Scan for the cell matching the given text and deliver its (X, Y) coordinate at center. 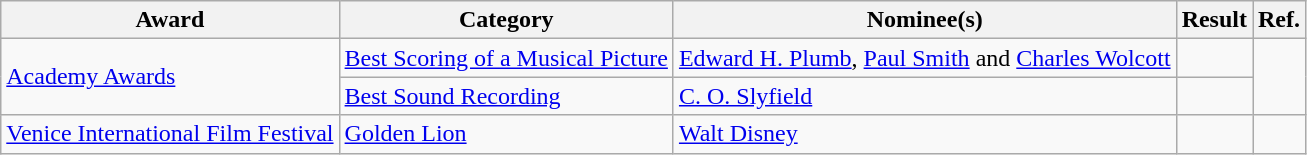
Ref. (1278, 20)
Walt Disney (924, 134)
Best Sound Recording (506, 96)
Venice International Film Festival (170, 134)
Result (1214, 20)
Edward H. Plumb, Paul Smith and Charles Wolcott (924, 58)
C. O. Slyfield (924, 96)
Category (506, 20)
Best Scoring of a Musical Picture (506, 58)
Award (170, 20)
Academy Awards (170, 77)
Nominee(s) (924, 20)
Golden Lion (506, 134)
